Search for the cell housing the specified text and yield its [x, y] center coordinate. 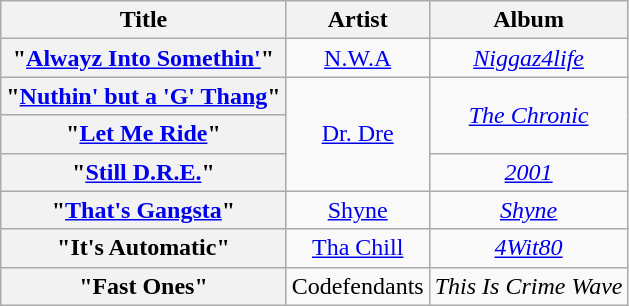
"Let Me Ride" [144, 134]
"It's Automatic" [144, 248]
4Wit80 [528, 248]
Album [528, 20]
Tha Chill [358, 248]
The Chronic [528, 115]
This Is Crime Wave [528, 286]
Artist [358, 20]
"Still D.R.E." [144, 172]
"Fast Ones" [144, 286]
Codefendants [358, 286]
Niggaz4life [528, 58]
2001 [528, 172]
"Nuthin' but a 'G' Thang" [144, 96]
Dr. Dre [358, 134]
N.W.A [358, 58]
Title [144, 20]
"Alwayz Into Somethin'" [144, 58]
"That's Gangsta" [144, 210]
